Capture the cell that displays the provided text and extract its (x, y) central coordinate. 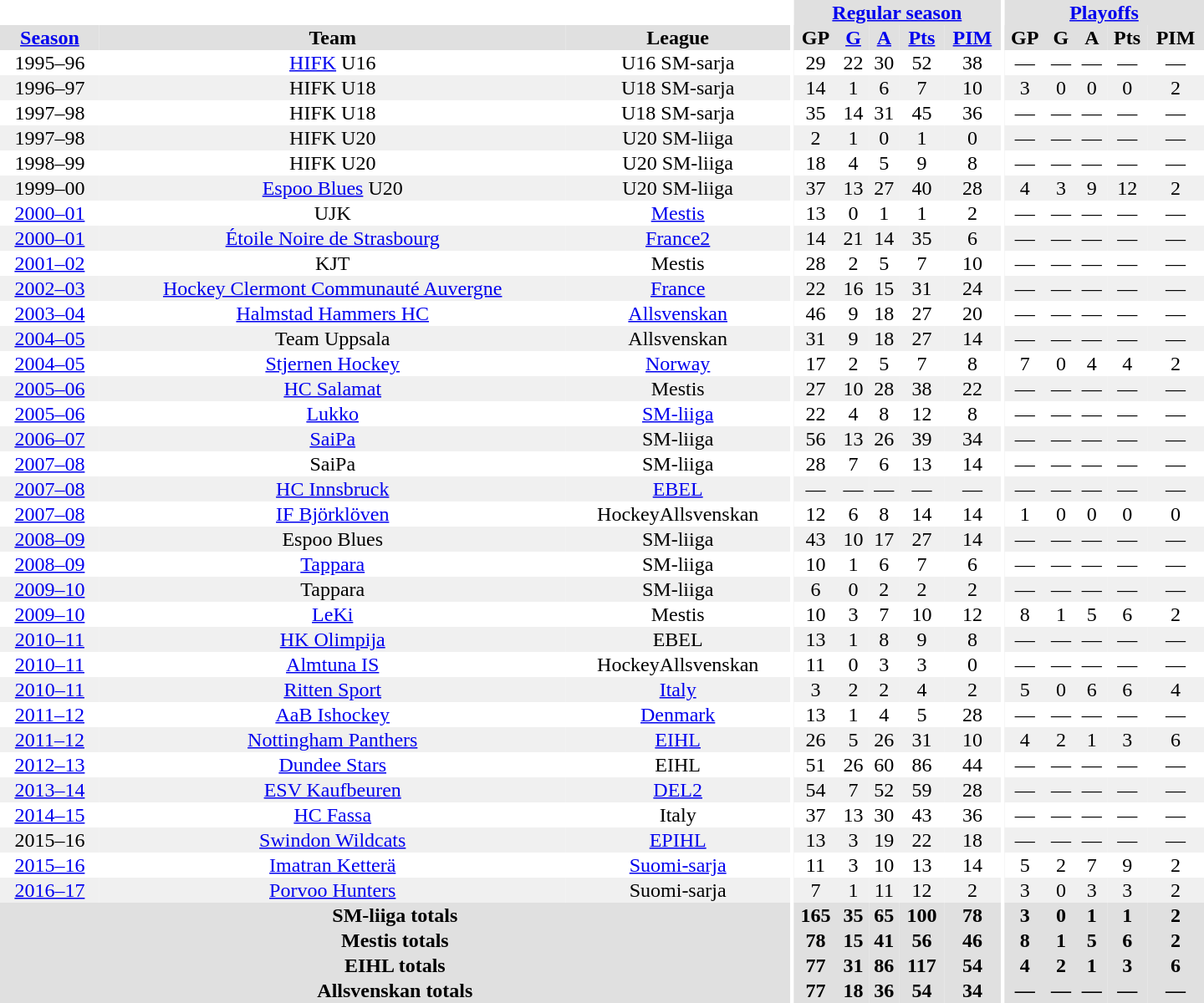
Espoo Blues U20 (333, 188)
Porvoo Hunters (333, 890)
Stjernen Hockey (333, 364)
ESV Kaufbeuren (333, 790)
Regular season (897, 13)
20 (972, 313)
45 (921, 113)
France (678, 288)
44 (972, 765)
65 (885, 915)
Allsvenskan totals (395, 990)
1996–97 (50, 88)
24 (972, 288)
2001–02 (50, 263)
60 (885, 765)
HC Salamat (333, 389)
2016–17 (50, 890)
Team (333, 38)
51 (816, 765)
Imatran Ketterä (333, 865)
Halmstad Hammers HC (333, 313)
Playoffs (1104, 13)
Almtuna IS (333, 664)
19 (885, 840)
HC Innsbruck (333, 489)
40 (921, 188)
2012–13 (50, 765)
HC Fassa (333, 815)
IF Björklöven (333, 514)
Norway (678, 364)
21 (853, 238)
Étoile Noire de Strasbourg (333, 238)
Nottingham Panthers (333, 740)
HK Olimpija (333, 639)
41 (885, 940)
Dundee Stars (333, 765)
165 (816, 915)
EPIHL (678, 840)
2013–14 (50, 790)
59 (921, 790)
League (678, 38)
2003–04 (50, 313)
2006–07 (50, 439)
1995–96 (50, 63)
LeKi (333, 614)
Swindon Wildcats (333, 840)
Hockey Clermont Communauté Auvergne (333, 288)
Lukko (333, 414)
100 (921, 915)
Season (50, 38)
1999–00 (50, 188)
SM-liiga totals (395, 915)
KJT (333, 263)
39 (921, 439)
HIFK U16 (333, 63)
AaB Ishockey (333, 715)
1998–99 (50, 163)
2002–03 (50, 288)
117 (921, 965)
U16 SM-sarja (678, 63)
2014–15 (50, 815)
Team Uppsala (333, 339)
16 (853, 288)
Denmark (678, 715)
Espoo Blues (333, 539)
EIHL totals (395, 965)
UJK (333, 213)
29 (816, 63)
France2 (678, 238)
DEL2 (678, 790)
Ritten Sport (333, 690)
Mestis totals (395, 940)
